Extract the (X, Y) coordinate from the center of the cell holding the provided text.  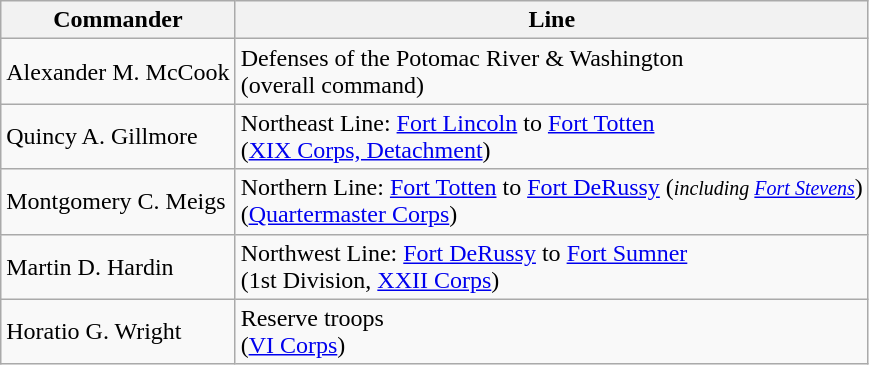
Commander (118, 20)
Northeast Line: Fort Lincoln to Fort Totten(XIX Corps, Detachment) (552, 136)
Horatio G. Wright (118, 332)
Alexander M. McCook (118, 72)
Quincy A. Gillmore (118, 136)
Line (552, 20)
Montgomery C. Meigs (118, 202)
Reserve troops(VI Corps) (552, 332)
Martin D. Hardin (118, 266)
Northern Line: Fort Totten to Fort DeRussy (including Fort Stevens)(Quartermaster Corps) (552, 202)
Defenses of the Potomac River & Washington(overall command) (552, 72)
Northwest Line: Fort DeRussy to Fort Sumner(1st Division, XXII Corps) (552, 266)
